Extract the [X, Y] coordinate from the center of the cell holding the provided text.  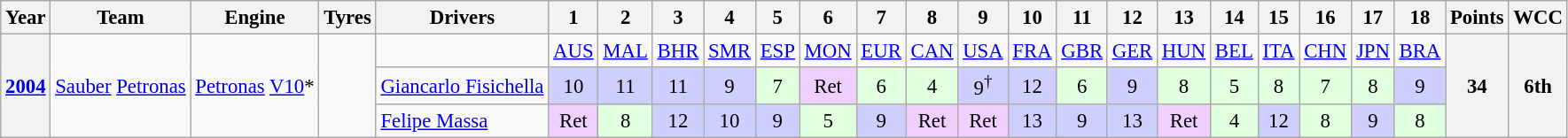
EUR [881, 51]
Drivers [463, 18]
GER [1132, 51]
2 [626, 18]
3 [677, 18]
ITA [1278, 51]
MON [828, 51]
BRA [1420, 51]
HUN [1184, 51]
Team [121, 18]
9† [983, 86]
AUS [573, 51]
BEL [1235, 51]
Engine [255, 18]
18 [1420, 18]
Felipe Massa [463, 121]
14 [1235, 18]
CAN [932, 51]
Sauber Petronas [121, 87]
GBR [1081, 51]
15 [1278, 18]
2004 [26, 87]
Points [1477, 18]
16 [1326, 18]
WCC [1538, 18]
SMR [730, 51]
34 [1477, 87]
JPN [1374, 51]
FRA [1032, 51]
Year [26, 18]
Tyres [347, 18]
BHR [677, 51]
1 [573, 18]
USA [983, 51]
MAL [626, 51]
Giancarlo Fisichella [463, 86]
6th [1538, 87]
ESP [777, 51]
17 [1374, 18]
Petronas V10* [255, 87]
CHN [1326, 51]
